Scan for the cell matching the given text and deliver its (x, y) coordinate at center. 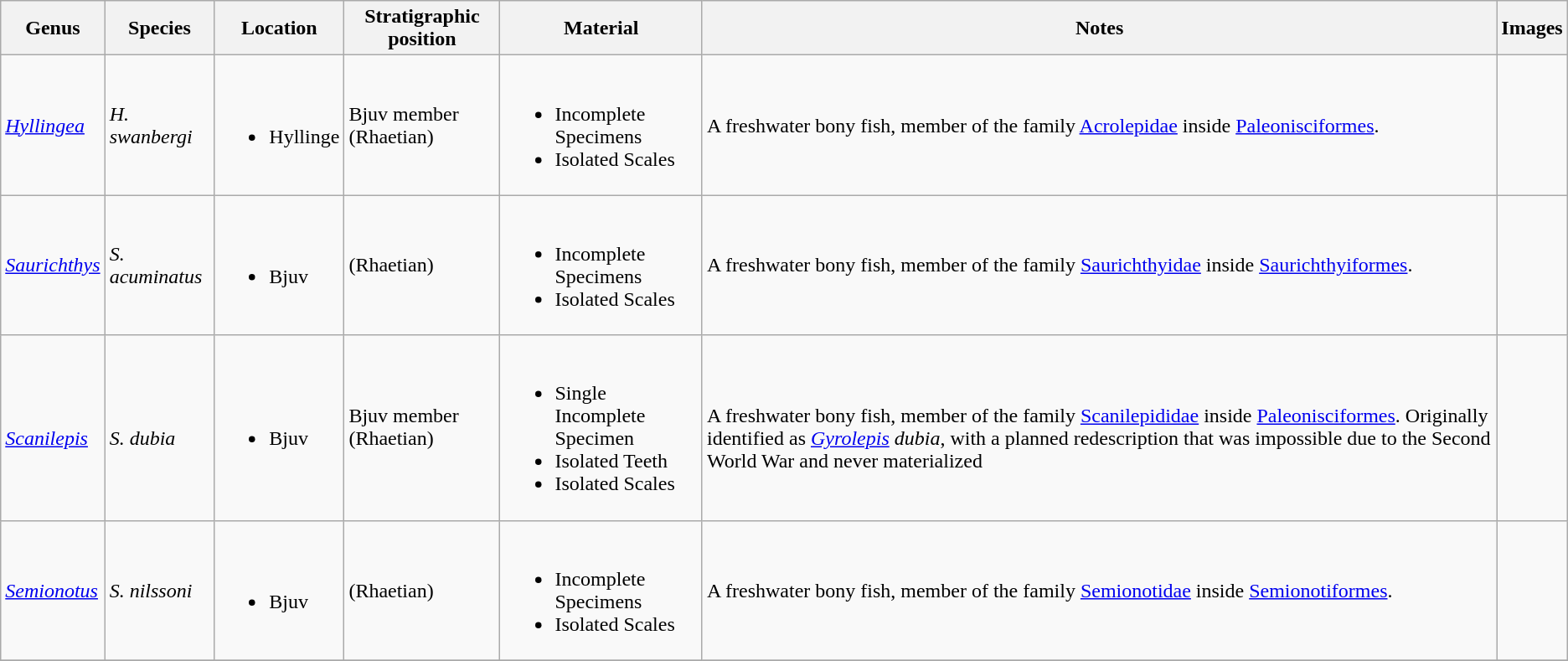
S. nilssoni (159, 590)
Hyllinge (280, 126)
Stratigraphic position (422, 28)
A freshwater bony fish, member of the family Semionotidae inside Semionotiformes. (1099, 590)
Species (159, 28)
Material (601, 28)
Saurichthys (53, 265)
A freshwater bony fish, member of the family Acrolepidae inside Paleonisciformes. (1099, 126)
S. acuminatus (159, 265)
Scanilepis (53, 427)
Genus (53, 28)
Semionotus (53, 590)
H. swanbergi (159, 126)
Hyllingea (53, 126)
S. dubia (159, 427)
Single Incomplete SpecimenIsolated TeethIsolated Scales (601, 427)
Images (1532, 28)
Location (280, 28)
Notes (1099, 28)
A freshwater bony fish, member of the family Saurichthyidae inside Saurichthyiformes. (1099, 265)
